For the text-containing cell, return its midpoint in [X, Y] coordinate format. 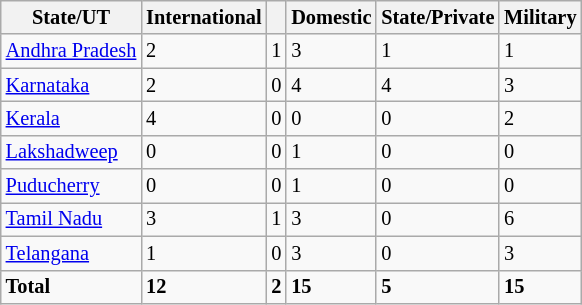
State/UT [71, 17]
Military [540, 17]
Total [71, 287]
Tamil Nadu [71, 219]
Telangana [71, 253]
Lakshadweep [71, 152]
Karnataka [71, 85]
International [204, 17]
Andhra Pradesh [71, 51]
Domestic [331, 17]
State/Private [438, 17]
12 [204, 287]
6 [540, 219]
Kerala [71, 118]
Puducherry [71, 186]
5 [438, 287]
